For the text-containing cell, return its midpoint in [X, Y] coordinate format. 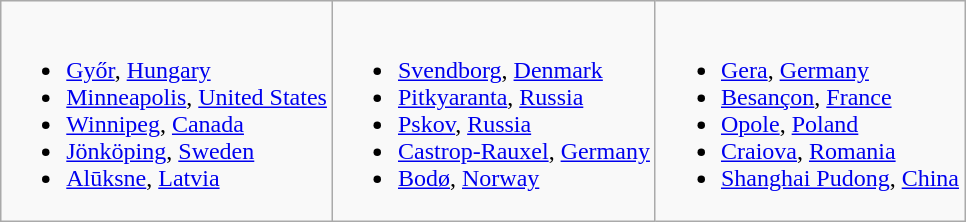
Győr, Hungary Minneapolis, United States Winnipeg, Canada Jönköping, Sweden Alūksne, Latvia [167, 112]
Gera, Germany Besançon, France Opole, Poland Craiova, Romania Shanghai Pudong, China [810, 112]
Svendborg, Denmark Pitkyaranta, Russia Pskov, Russia Castrop-Rauxel, Germany Bodø, Norway [494, 112]
